Detect which cell encompasses the target text, then output its (x, y) center coordinate. 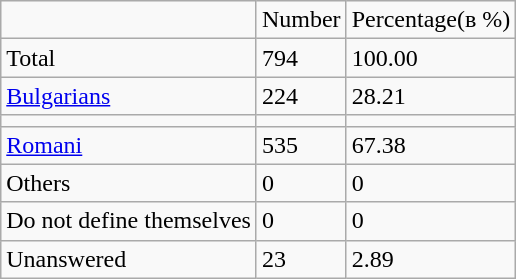
Percentage(в %) (431, 20)
794 (301, 58)
28.21 (431, 96)
23 (301, 259)
Romani (129, 145)
224 (301, 96)
Others (129, 183)
Do not define themselves (129, 221)
Bulgarians (129, 96)
67.38 (431, 145)
100.00 (431, 58)
Total (129, 58)
535 (301, 145)
2.89 (431, 259)
Unanswered (129, 259)
Number (301, 20)
